From the cell containing the given text, extract its center point as [x, y] coordinate. 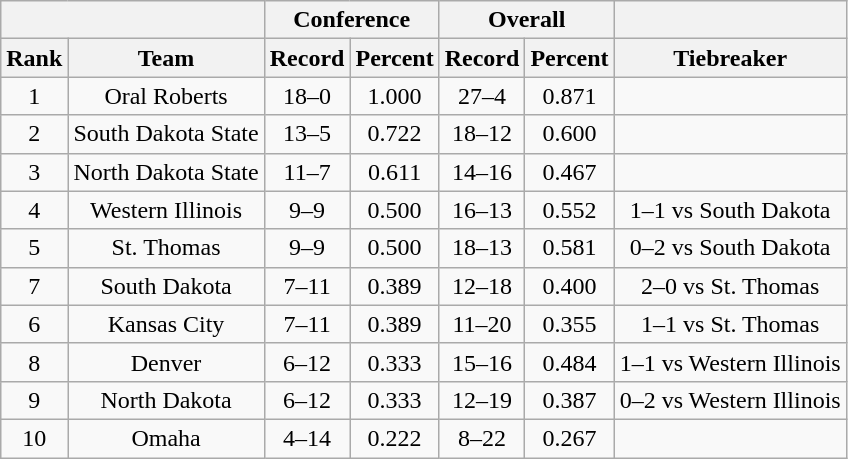
South Dakota State [166, 134]
1–1 vs St. Thomas [730, 324]
18–13 [482, 248]
1–1 vs South Dakota [730, 210]
8–22 [482, 438]
1.000 [394, 96]
18–0 [307, 96]
4 [34, 210]
0.484 [570, 362]
9 [34, 400]
1–1 vs Western Illinois [730, 362]
0.267 [570, 438]
5 [34, 248]
14–16 [482, 172]
South Dakota [166, 286]
12–19 [482, 400]
0.400 [570, 286]
15–16 [482, 362]
0.871 [570, 96]
16–13 [482, 210]
2–0 vs St. Thomas [730, 286]
0–2 vs South Dakota [730, 248]
Oral Roberts [166, 96]
4–14 [307, 438]
Overall [526, 20]
7 [34, 286]
2 [34, 134]
11–20 [482, 324]
0.387 [570, 400]
0.467 [570, 172]
0.600 [570, 134]
St. Thomas [166, 248]
Conference [352, 20]
1 [34, 96]
0.722 [394, 134]
North Dakota State [166, 172]
Team [166, 58]
0.581 [570, 248]
0.355 [570, 324]
Denver [166, 362]
0.552 [570, 210]
North Dakota [166, 400]
Kansas City [166, 324]
0.611 [394, 172]
0.222 [394, 438]
Western Illinois [166, 210]
6 [34, 324]
13–5 [307, 134]
12–18 [482, 286]
10 [34, 438]
Rank [34, 58]
Omaha [166, 438]
11–7 [307, 172]
Tiebreaker [730, 58]
3 [34, 172]
0–2 vs Western Illinois [730, 400]
27–4 [482, 96]
8 [34, 362]
18–12 [482, 134]
